Return (X, Y) of the center of cell containing provided text 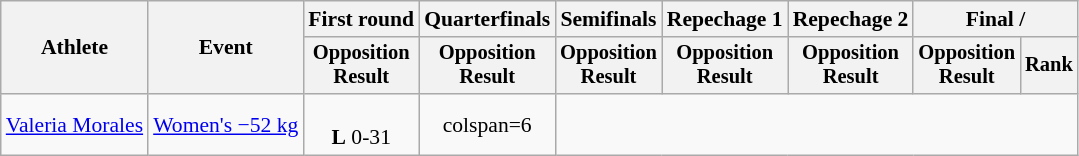
Repechage 1 (725, 19)
First round (361, 19)
Event (226, 48)
Repechage 2 (851, 19)
Semifinals (608, 19)
Rank (1049, 66)
L 0-31 (361, 124)
Valeria Morales (74, 124)
Women's −52 kg (226, 124)
Quarterfinals (487, 19)
Final / (995, 19)
colspan=6 (487, 124)
Athlete (74, 48)
